Capture the cell that displays the provided text and extract its [X, Y] central coordinate. 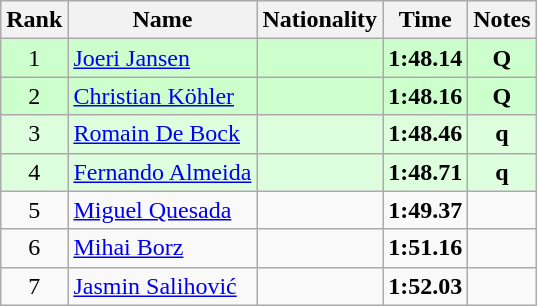
3 [34, 134]
Miguel Quesada [162, 210]
1:48.71 [426, 172]
1:51.16 [426, 248]
5 [34, 210]
1:48.16 [426, 96]
1:48.46 [426, 134]
1:48.14 [426, 58]
4 [34, 172]
Mihai Borz [162, 248]
Time [426, 20]
Name [162, 20]
1:49.37 [426, 210]
2 [34, 96]
1 [34, 58]
Christian Köhler [162, 96]
Notes [502, 20]
Joeri Jansen [162, 58]
Rank [34, 20]
Jasmin Salihović [162, 286]
Fernando Almeida [162, 172]
1:52.03 [426, 286]
Nationality [320, 20]
Romain De Bock [162, 134]
7 [34, 286]
6 [34, 248]
